Find where the given text appears and provide that cell's center as [X, Y] coordinate. 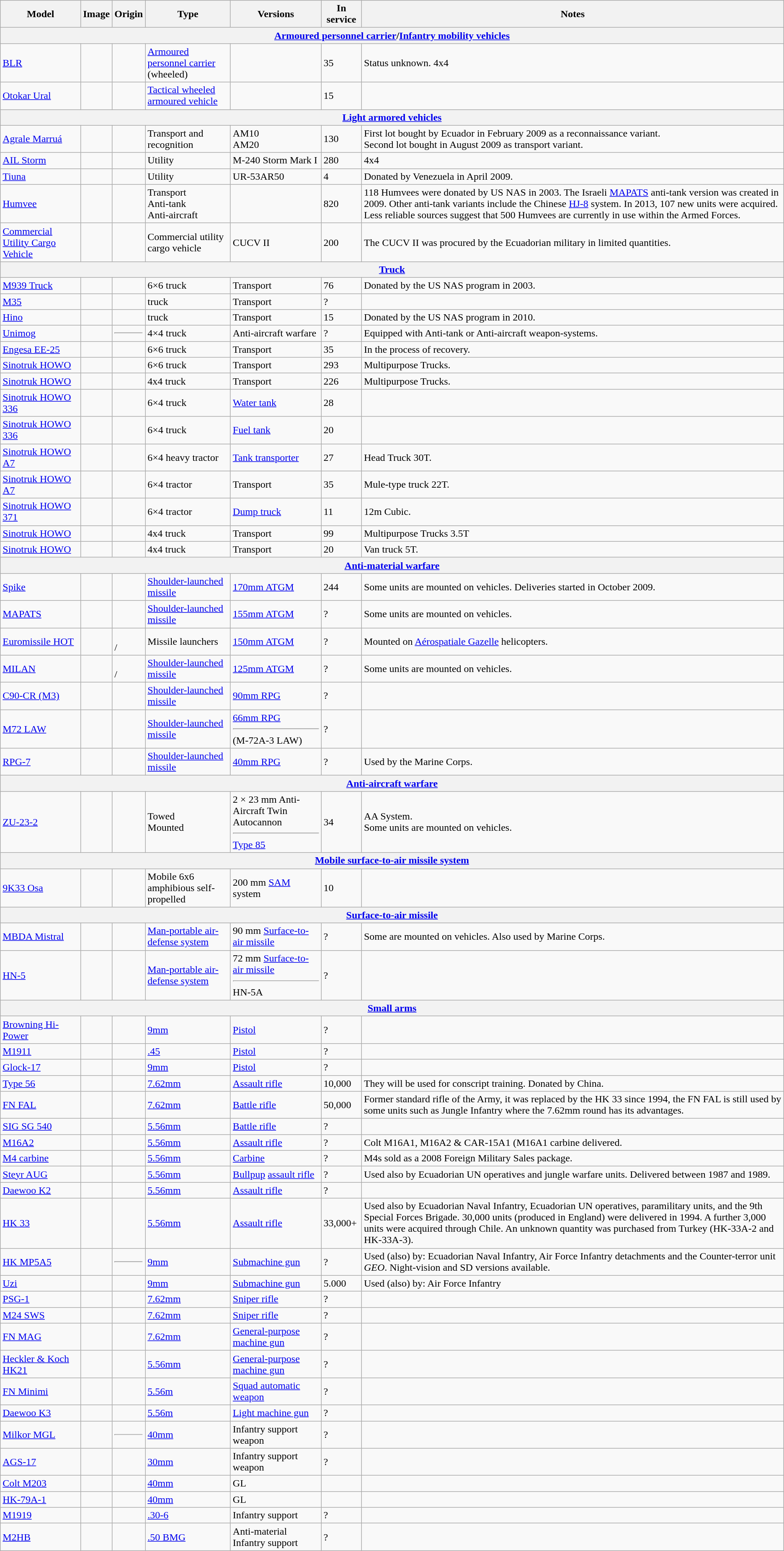
244 [341, 587]
In the process of recovery. [573, 349]
72 mm Surface-to-air missileHN-5A [276, 975]
820 [341, 204]
M35 [41, 301]
M4 carbine [41, 1158]
M16A2 [41, 1143]
Truck [392, 269]
AA System.Some units are mounted on vehicles. [573, 822]
M4s sold as a 2008 Foreign Military Sales package. [573, 1158]
125mm ATGM [276, 669]
50,000 [341, 1105]
Head Truck 30T. [573, 458]
Carbine [276, 1158]
Dump truck [276, 512]
10,000 [341, 1083]
Steyr AUG [41, 1174]
4 [341, 176]
4×4 truck [188, 333]
30mm [188, 1462]
9K33 Osa [41, 888]
5.000 [341, 1283]
Transport and recognition [188, 139]
Donated by the US NAS program in 2010. [573, 318]
200 mm SAM system [276, 888]
6×4 heavy tractor [188, 458]
Surface-to-air missile [392, 915]
226 [341, 381]
Engesa EE-25 [41, 349]
HN-5 [41, 975]
M2HB [41, 1537]
.30-6 [188, 1515]
SIG SG 540 [41, 1127]
Water tank [276, 403]
200 [341, 242]
Tank transporter [276, 458]
RPG-7 [41, 762]
In service [341, 14]
M24 SWS [41, 1315]
M72 LAW [41, 729]
11 [341, 512]
Used (also) by: Ecuadorian Naval Infantry, Air Force Infantry detachments and the Counter-terror unit GEO. Night-vision and SD versions available. [573, 1262]
Used by the Marine Corps. [573, 762]
MAPATS [41, 614]
They will be used for conscript training. Donated by China. [573, 1083]
Squad automatic weapon [276, 1391]
PSG-1 [41, 1299]
Used (also) by: Air Force Infantry [573, 1283]
AIL Storm [41, 160]
.45 [188, 1051]
90mm RPG [276, 696]
Mule-type truck 22T. [573, 484]
Daewoo K2 [41, 1190]
M939 Truck [41, 285]
Used also by Ecuadorian UN operatives and jungle warfare units. Delivered between 1987 and 1989. [573, 1174]
150mm ATGM [276, 641]
Daewoo K3 [41, 1413]
Light machine gun [276, 1413]
Tiuna [41, 176]
MBDA Mistral [41, 937]
33,000+ [341, 1223]
.50 BMG [188, 1537]
Spike [41, 587]
155mm ATGM [276, 614]
Equipped with Anti-tank or Anti-aircraft weapon-systems. [573, 333]
28 [341, 403]
ZU-23-2 [41, 822]
CUCV II [276, 242]
Agrale Marruá [41, 139]
Donated by Venezuela in April 2009. [573, 176]
First lot bought by Ecuador in February 2009 as a reconnaissance variant. Second lot bought in August 2009 as transport variant. [573, 139]
34 [341, 822]
Multipurpose Trucks 3.5T [573, 533]
FN MAG [41, 1336]
Glock-17 [41, 1067]
Model [41, 14]
Infantry support [276, 1515]
M1919 [41, 1515]
Armoured personnel carrier/Infantry mobility vehicles [392, 36]
TowedMounted [188, 822]
The CUCV II was procured by the Ecuadorian military in limited quantities. [573, 242]
TransportAnti-tankAnti-aircraft [188, 204]
12m Cubic. [573, 512]
HK 33 [41, 1223]
Small arms [392, 1008]
Anti-materialInfantry support [276, 1537]
FN Minimi [41, 1391]
Versions [276, 14]
Hino [41, 318]
Tactical wheeled armoured vehicle [188, 96]
MILAN [41, 669]
Image [96, 14]
HK-79A-1 [41, 1499]
UR-53AR50 [276, 176]
Heckler & Koch HK21 [41, 1364]
Colt M16A1, M16A2 & CAR-15A1 (M16A1 carbine delivered. [573, 1143]
Unimog [41, 333]
Mounted on Aérospatiale Gazelle helicopters. [573, 641]
130 [341, 139]
Bullpup assault rifle [276, 1174]
Some are mounted on vehicles. Also used by Marine Corps. [573, 937]
M-240 Storm Mark I [276, 160]
Commercial Utility Cargo Vehicle [41, 242]
Sinotruk HOWO 371 [41, 512]
AM10AM20 [276, 139]
66mm RPG(M-72A-3 LAW) [276, 729]
BLR [41, 63]
Donated by the US NAS program in 2003. [573, 285]
Mobile 6x6 amphibious self-propelled [188, 888]
Commercial utility cargo vehicle [188, 242]
M1911 [41, 1051]
Status unknown. 4x4 [573, 63]
HK MP5A5 [41, 1262]
Light armored vehicles [392, 117]
2 × 23 mm Anti-Aircraft Twin AutocannonType 85 [276, 822]
Van truck 5T. [573, 549]
293 [341, 365]
Some units are mounted on vehicles. Deliveries started in October 2009. [573, 587]
Missile launchers [188, 641]
Fuel tank [276, 430]
40mm RPG [276, 762]
Milkor MGL [41, 1435]
99 [341, 533]
27 [341, 458]
FN FAL [41, 1105]
Euromissile HOT [41, 641]
Type [188, 14]
90 mm Surface-to-air missile [276, 937]
C90-CR (M3) [41, 696]
Humvee [41, 204]
4x4 [573, 160]
76 [341, 285]
Browning Hi-Power [41, 1030]
Mobile surface-to-air missile system [392, 861]
Origin [129, 14]
Uzi [41, 1283]
10 [341, 888]
Notes [573, 14]
Armoured personnel carrier (wheeled) [188, 63]
Colt M203 [41, 1484]
Type 56 [41, 1083]
AGS-17 [41, 1462]
Otokar Ural [41, 96]
280 [341, 160]
170mm ATGM [276, 587]
Anti-material warfare [392, 565]
